Pinpoint the cell where the given text exists, returning its [x, y] midpoint coordinate. 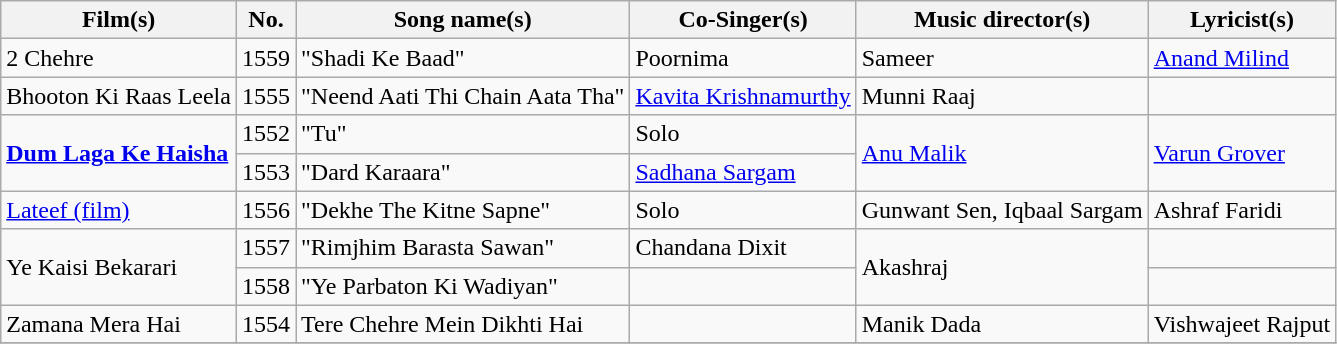
No. [266, 20]
Dum Laga Ke Haisha [119, 153]
Sameer [1002, 58]
1554 [266, 324]
Ye Kaisi Bekarari [119, 267]
Song name(s) [463, 20]
Akashraj [1002, 267]
Film(s) [119, 20]
Anu Malik [1002, 153]
Gunwant Sen, Iqbaal Sargam [1002, 210]
Poornima [743, 58]
Vishwajeet Rajput [1242, 324]
Bhooton Ki Raas Leela [119, 96]
1552 [266, 134]
1553 [266, 172]
"Dard Karaara" [463, 172]
Munni Raaj [1002, 96]
Chandana Dixit [743, 248]
1559 [266, 58]
1555 [266, 96]
"Rimjhim Barasta Sawan" [463, 248]
1557 [266, 248]
"Shadi Ke Baad" [463, 58]
"Tu" [463, 134]
1556 [266, 210]
Lyricist(s) [1242, 20]
Zamana Mera Hai [119, 324]
Ashraf Faridi [1242, 210]
Tere Chehre Mein Dikhti Hai [463, 324]
Manik Dada [1002, 324]
"Neend Aati Thi Chain Aata Tha" [463, 96]
Varun Grover [1242, 153]
1558 [266, 286]
Music director(s) [1002, 20]
2 Chehre [119, 58]
Sadhana Sargam [743, 172]
"Dekhe The Kitne Sapne" [463, 210]
Co-Singer(s) [743, 20]
Anand Milind [1242, 58]
Lateef (film) [119, 210]
"Ye Parbaton Ki Wadiyan" [463, 286]
Kavita Krishnamurthy [743, 96]
